Identify which cell holds the provided text, then report its (x, y) central coordinate. 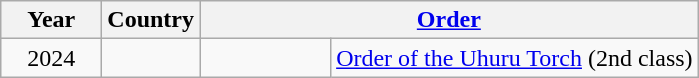
Order (450, 20)
2024 (52, 58)
Country (151, 20)
Order of the Uhuru Torch (2nd class) (515, 58)
Year (52, 20)
